Search for the cell housing the specified text and yield its (x, y) center coordinate. 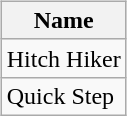
Hitch Hiker (64, 58)
Name (64, 20)
Quick Step (64, 96)
